Locate the cell with the specified text and output its [x, y] center coordinate. 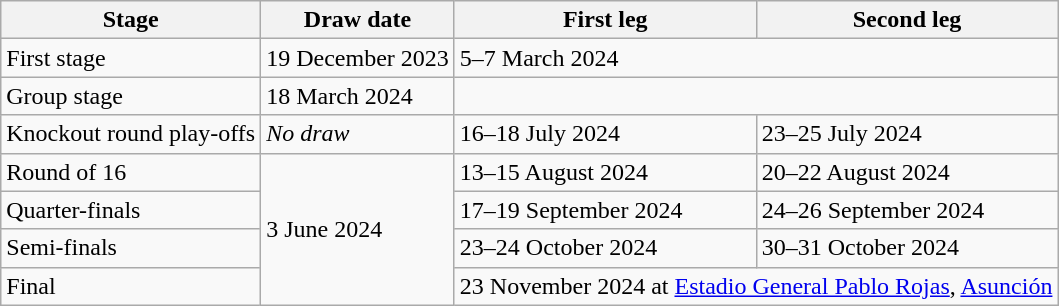
Semi-finals [131, 248]
23–24 October 2024 [605, 248]
Second leg [907, 20]
20–22 August 2024 [907, 172]
Stage [131, 20]
19 December 2023 [358, 58]
First stage [131, 58]
17–19 September 2024 [605, 210]
24–26 September 2024 [907, 210]
23 November 2024 at Estadio General Pablo Rojas, Asunción [756, 286]
23–25 July 2024 [907, 134]
18 March 2024 [358, 96]
Quarter-finals [131, 210]
Knockout round play-offs [131, 134]
No draw [358, 134]
Round of 16 [131, 172]
Group stage [131, 96]
Draw date [358, 20]
Final [131, 286]
5–7 March 2024 [756, 58]
16–18 July 2024 [605, 134]
13–15 August 2024 [605, 172]
3 June 2024 [358, 229]
First leg [605, 20]
30–31 October 2024 [907, 248]
